Find where the given text appears and provide that cell's center as (X, Y) coordinate. 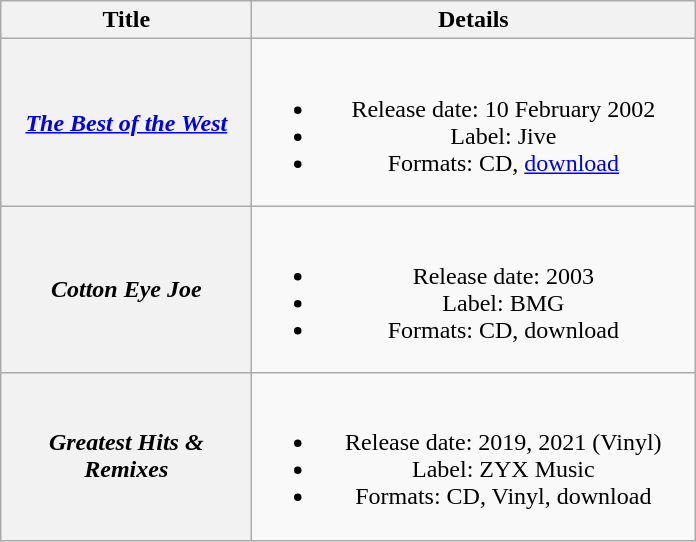
Title (126, 20)
Release date: 2019, 2021 (Vinyl)Label: ZYX MusicFormats: CD, Vinyl, download (474, 456)
Release date: 10 February 2002Label: JiveFormats: CD, download (474, 122)
Greatest Hits & Remixes (126, 456)
The Best of the West (126, 122)
Cotton Eye Joe (126, 290)
Release date: 2003Label: BMGFormats: CD, download (474, 290)
Details (474, 20)
